Capture the cell that displays the provided text and extract its [x, y] central coordinate. 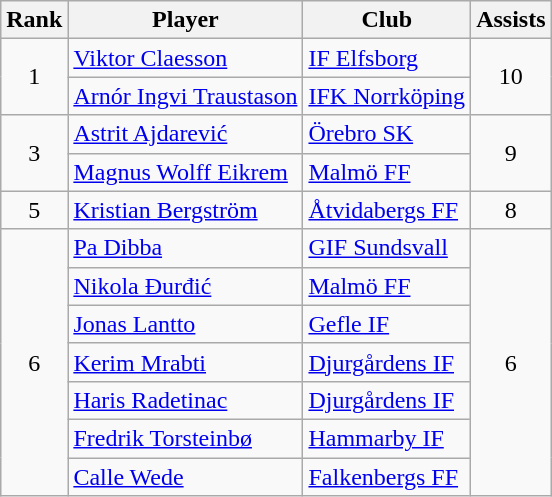
Örebro SK [387, 134]
IFK Norrköping [387, 96]
Pa Dibba [186, 248]
Player [186, 20]
9 [511, 153]
8 [511, 210]
Astrit Ajdarević [186, 134]
3 [34, 153]
Kerim Mrabti [186, 362]
GIF Sundsvall [387, 248]
Åtvidabergs FF [387, 210]
Haris Radetinac [186, 400]
Arnór Ingvi Traustason [186, 96]
Falkenbergs FF [387, 477]
Fredrik Torsteinbø [186, 438]
Calle Wede [186, 477]
Viktor Claesson [186, 58]
Gefle IF [387, 324]
Jonas Lantto [186, 324]
Kristian Bergström [186, 210]
Magnus Wolff Eikrem [186, 172]
Nikola Đurđić [186, 286]
1 [34, 77]
Assists [511, 20]
10 [511, 77]
Club [387, 20]
Rank [34, 20]
IF Elfsborg [387, 58]
5 [34, 210]
Hammarby IF [387, 438]
